Scan for the cell matching the given text and deliver its [X, Y] coordinate at center. 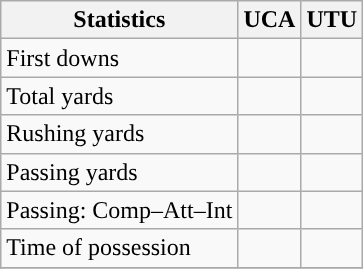
First downs [120, 58]
UCA [270, 20]
Total yards [120, 96]
Passing yards [120, 172]
Rushing yards [120, 134]
Passing: Comp–Att–Int [120, 210]
Time of possession [120, 248]
Statistics [120, 20]
UTU [332, 20]
